Pinpoint the cell where the given text exists, returning its [x, y] midpoint coordinate. 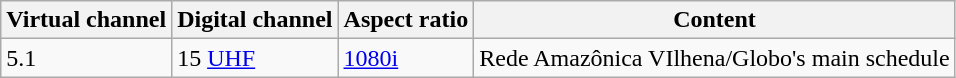
Digital channel [255, 20]
Rede Amazônica VIlhena/Globo's main schedule [714, 58]
15 UHF [255, 58]
Virtual channel [86, 20]
Aspect ratio [406, 20]
Content [714, 20]
1080i [406, 58]
5.1 [86, 58]
